Extract the (X, Y) coordinate from the center of the cell holding the provided text.  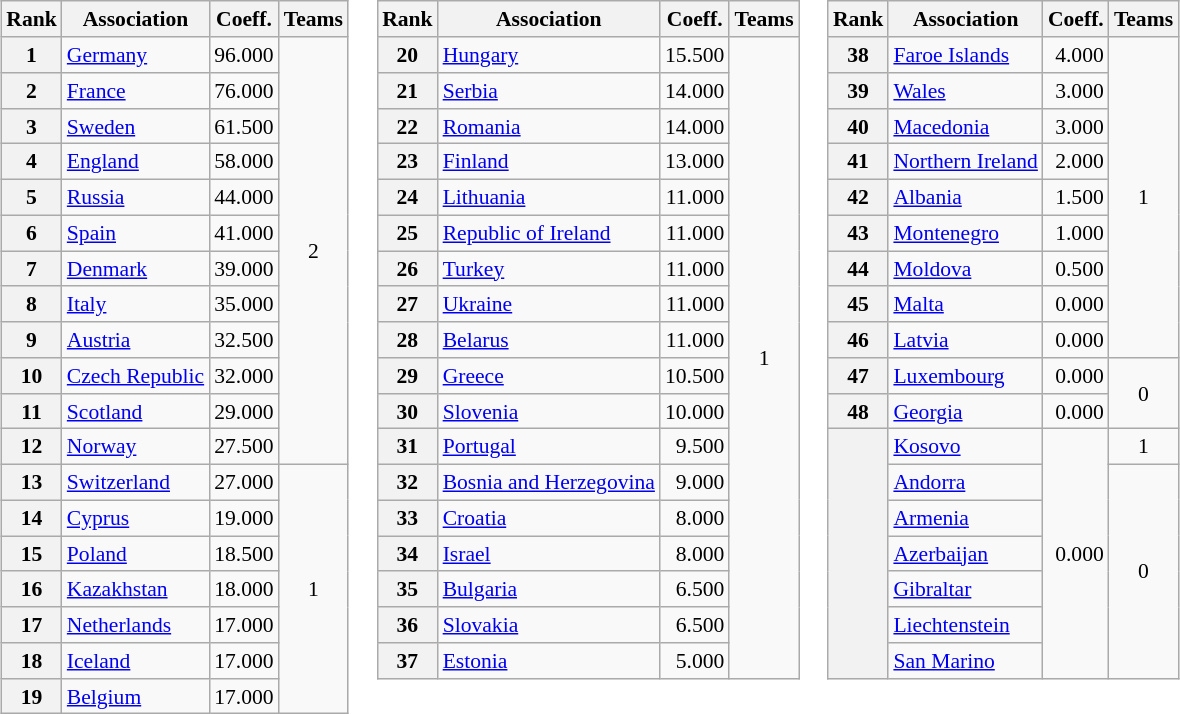
Slovakia (549, 625)
9.000 (694, 482)
Armenia (966, 518)
Iceland (136, 661)
Serbia (549, 91)
42 (858, 197)
Ukraine (549, 304)
1.500 (1076, 197)
Spain (136, 233)
44 (858, 269)
Macedonia (966, 126)
Belgium (136, 696)
25 (408, 233)
England (136, 162)
Kazakhstan (136, 589)
32 (408, 482)
20 (408, 55)
32.000 (244, 376)
Hungary (549, 55)
Liechtenstein (966, 625)
Gibraltar (966, 589)
Germany (136, 55)
Israel (549, 554)
4.000 (1076, 55)
7 (32, 269)
39 (858, 91)
45 (858, 304)
29 (408, 376)
Bosnia and Herzegovina (549, 482)
Norway (136, 447)
Croatia (549, 518)
Andorra (966, 482)
39.000 (244, 269)
27.500 (244, 447)
15.500 (694, 55)
Kosovo (966, 447)
44.000 (244, 197)
38 (858, 55)
29.000 (244, 411)
19 (32, 696)
27.000 (244, 482)
33 (408, 518)
Bulgaria (549, 589)
58.000 (244, 162)
Latvia (966, 340)
28 (408, 340)
5 (32, 197)
61.500 (244, 126)
40 (858, 126)
Turkey (549, 269)
27 (408, 304)
37 (408, 661)
17 (32, 625)
Netherlands (136, 625)
San Marino (966, 661)
Romania (549, 126)
32.500 (244, 340)
96.000 (244, 55)
12 (32, 447)
9 (32, 340)
Estonia (549, 661)
18.500 (244, 554)
10 (32, 376)
Belarus (549, 340)
36 (408, 625)
21 (408, 91)
23 (408, 162)
13 (32, 482)
Azerbaijan (966, 554)
1.000 (1076, 233)
Cyprus (136, 518)
Faroe Islands (966, 55)
Georgia (966, 411)
France (136, 91)
41 (858, 162)
18 (32, 661)
16 (32, 589)
14 (32, 518)
Moldova (966, 269)
26 (408, 269)
10.500 (694, 376)
10.000 (694, 411)
5.000 (694, 661)
3 (32, 126)
Albania (966, 197)
Scotland (136, 411)
Montenegro (966, 233)
Greece (549, 376)
Slovenia (549, 411)
41.000 (244, 233)
0.500 (1076, 269)
48 (858, 411)
30 (408, 411)
Switzerland (136, 482)
46 (858, 340)
13.000 (694, 162)
Denmark (136, 269)
43 (858, 233)
18.000 (244, 589)
Czech Republic (136, 376)
Portugal (549, 447)
Lithuania (549, 197)
22 (408, 126)
24 (408, 197)
Wales (966, 91)
Poland (136, 554)
47 (858, 376)
Russia (136, 197)
9.500 (694, 447)
8 (32, 304)
Republic of Ireland (549, 233)
2.000 (1076, 162)
Malta (966, 304)
19.000 (244, 518)
34 (408, 554)
Sweden (136, 126)
Italy (136, 304)
11 (32, 411)
Finland (549, 162)
35 (408, 589)
31 (408, 447)
Luxembourg (966, 376)
4 (32, 162)
Austria (136, 340)
Northern Ireland (966, 162)
15 (32, 554)
76.000 (244, 91)
35.000 (244, 304)
6 (32, 233)
